Return (x, y) of the center of cell containing provided text 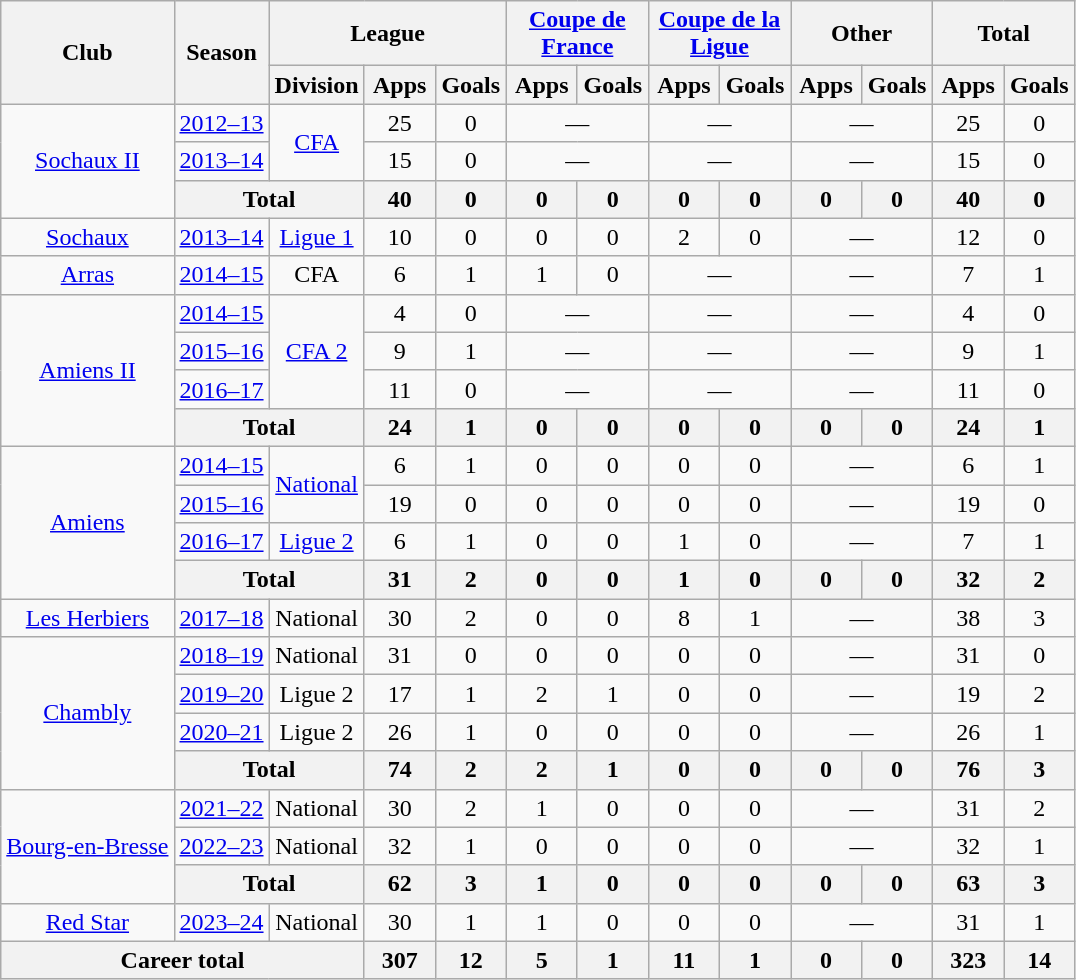
Arras (88, 275)
Club (88, 52)
Other (862, 34)
Division (316, 85)
Chambly (88, 713)
62 (400, 884)
2017–18 (222, 618)
14 (1040, 960)
CFA 2 (316, 351)
10 (400, 237)
76 (968, 770)
5 (542, 960)
74 (400, 770)
2012–13 (222, 123)
Amiens II (88, 370)
Season (222, 52)
8 (684, 618)
38 (968, 618)
307 (400, 960)
2021–22 (222, 808)
Coupe de la Ligue (719, 34)
Les Herbiers (88, 618)
Sochaux II (88, 161)
Coupe de France (577, 34)
Sochaux (88, 237)
63 (968, 884)
Career total (182, 960)
323 (968, 960)
2023–24 (222, 922)
Bourg-en-Bresse (88, 846)
2022–23 (222, 846)
2019–20 (222, 694)
2020–21 (222, 732)
17 (400, 694)
Amiens (88, 522)
League (388, 34)
Ligue 1 (316, 237)
Red Star (88, 922)
2018–19 (222, 656)
